Find where the given text appears and provide that cell's center as (x, y) coordinate. 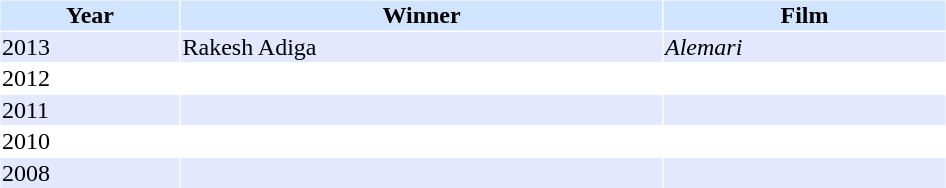
Film (804, 15)
2012 (90, 79)
Winner (422, 15)
Rakesh Adiga (422, 47)
2008 (90, 173)
2013 (90, 47)
2011 (90, 110)
2010 (90, 141)
Year (90, 15)
Alemari (804, 47)
